Output the [x, y] coordinate of the center of the cell containing the given text.  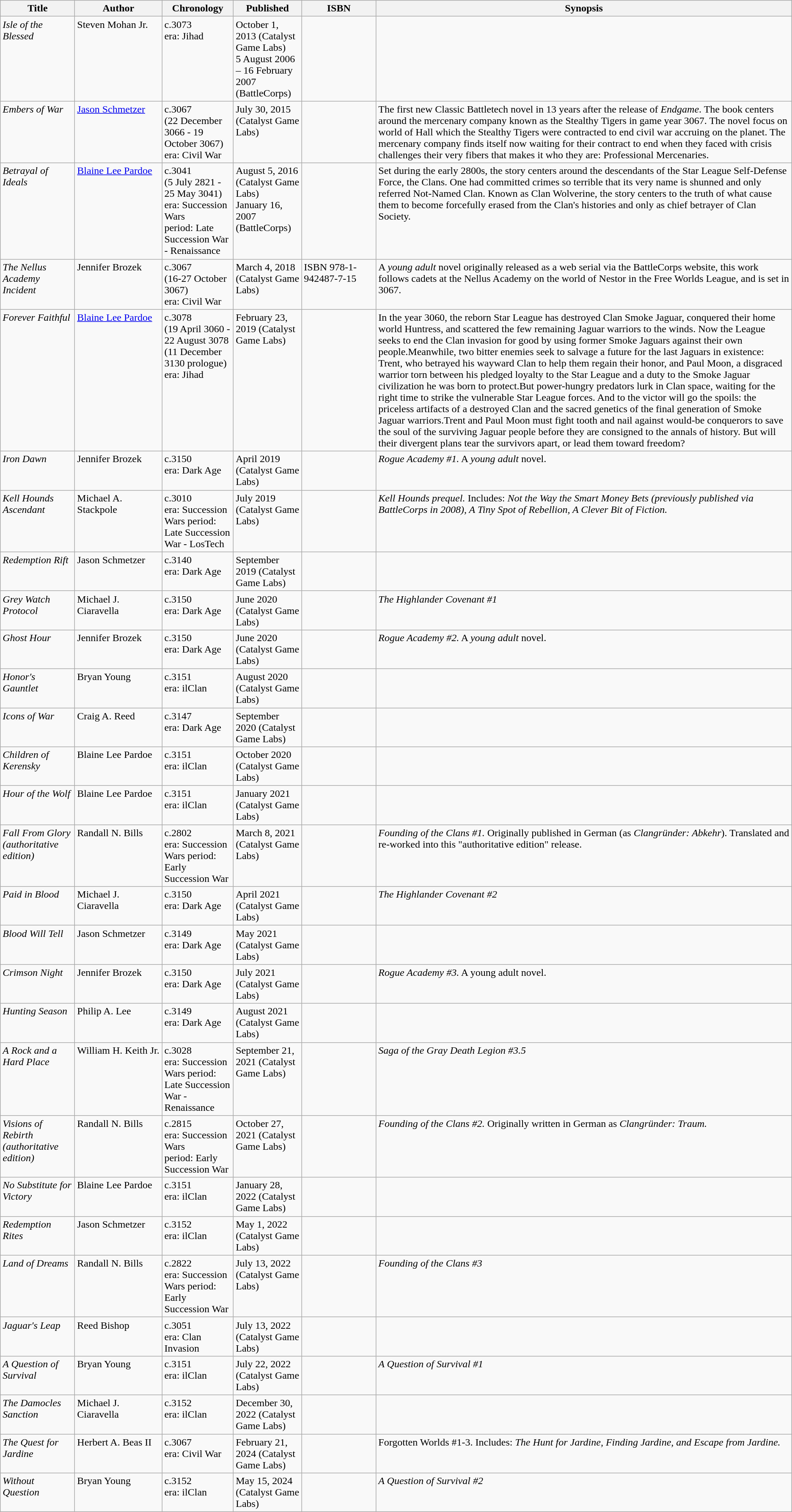
Land of Dreams [38, 1286]
May 2021 (Catalyst Game Labs) [267, 945]
Title [38, 8]
The Nellus Academy Incident [38, 284]
August 2020 (Catalyst Game Labs) [267, 688]
Ghost Hour [38, 649]
No Substitute for Victory [38, 1197]
September 2020 (Catalyst Game Labs) [267, 727]
May 15, 2024 (Catalyst Game Labs) [267, 1493]
The Damocles Sanction [38, 1414]
A Question of Survival [38, 1375]
Crimson Night [38, 984]
Children of Kerensky [38, 766]
c.2802era: Succession Wars period: Early Succession War [198, 856]
Isle of the Blessed [38, 59]
February 23, 2019 (Catalyst Game Labs) [267, 380]
December 30, 2022 (Catalyst Game Labs) [267, 1414]
Herbert A. Beas II [118, 1453]
A Question of Survival #2 [584, 1493]
c.2815era: Succession Warsperiod: Early Succession War [198, 1146]
Iron Dawn [38, 471]
Betrayal of Ideals [38, 211]
Blood Will Tell [38, 945]
Chronology [198, 8]
August 5, 2016 (Catalyst Game Labs)January 16, 2007 (BattleCorps) [267, 211]
c.3041(5 July 2821 - 25 May 3041)era: Succession Warsperiod: Late Succession War - Renaissance [198, 211]
Rogue Academy #2. A young adult novel. [584, 649]
c.3067(16-27 October 3067)era: Civil War [198, 284]
July 2019 (Catalyst Game Labs) [267, 521]
c.3067era: Civil War [198, 1453]
March 4, 2018 (Catalyst Game Labs) [267, 284]
April 2019 (Catalyst Game Labs) [267, 471]
Rogue Academy #1. A young adult novel. [584, 471]
Jaguar's Leap [38, 1336]
c.3078(19 April 3060 - 22 August 3078 (11 December 3130 prologue)era: Jihad [198, 380]
Founding of the Clans #3 [584, 1286]
The Highlander Covenant #1 [584, 610]
Published [267, 8]
August 2021 (Catalyst Game Labs) [267, 1023]
Craig A. Reed [118, 727]
May 1, 2022 (Catalyst Game Labs) [267, 1236]
William H. Keith Jr. [118, 1079]
Author [118, 8]
Fall From Glory (authoritative edition) [38, 856]
Philip A. Lee [118, 1023]
c.3073era: Jihad [198, 59]
Hunting Season [38, 1023]
ISBN [339, 8]
July 2021 (Catalyst Game Labs) [267, 984]
March 8, 2021 (Catalyst Game Labs) [267, 856]
Grey Watch Protocol [38, 610]
October 27, 2021 (Catalyst Game Labs) [267, 1146]
April 2021 (Catalyst Game Labs) [267, 906]
Without Question [38, 1493]
Icons of War [38, 727]
A Rock and a Hard Place [38, 1079]
Reed Bishop [118, 1336]
c.3028era: Succession Wars period: Late Succession War - Renaissance [198, 1079]
c.3067(22 December 3066 - 19 October 3067)era: Civil War [198, 132]
ISBN 978-1-942487-7-15 [339, 284]
Saga of the Gray Death Legion #3.5 [584, 1079]
c.3140era: Dark Age [198, 571]
A Question of Survival #1 [584, 1375]
Rogue Academy #3. A young adult novel. [584, 984]
Founding of the Clans #2. Originally written in German as Clangründer: Traum. [584, 1146]
September 2019 (Catalyst Game Labs) [267, 571]
Hour of the Wolf [38, 805]
Forgotten Worlds #1-3. Includes: The Hunt for Jardine, Finding Jardine, and Escape from Jardine. [584, 1453]
Steven Mohan Jr. [118, 59]
July 30, 2015 (Catalyst Game Labs) [267, 132]
Michael A. Stackpole [118, 521]
Synopsis [584, 8]
Visions of Rebirth (authoritative edition) [38, 1146]
February 21, 2024 (Catalyst Game Labs) [267, 1453]
The Quest for Jardine [38, 1453]
c.3051era: Clan Invasion [198, 1336]
The Highlander Covenant #2 [584, 906]
Embers of War [38, 132]
October 1, 2013 (Catalyst Game Labs)5 August 2006 – 16 February 2007 (BattleCorps) [267, 59]
October 2020 (Catalyst Game Labs) [267, 766]
September 21, 2021 (Catalyst Game Labs) [267, 1079]
Forever Faithful [38, 380]
Honor's Gauntlet [38, 688]
Paid in Blood [38, 906]
c.3147era: Dark Age [198, 727]
Kell Hounds Ascendant [38, 521]
c.2822era: Succession Wars period: Early Succession War [198, 1286]
January 28, 2022 (Catalyst Game Labs) [267, 1197]
Redemption Rites [38, 1236]
January 2021 (Catalyst Game Labs) [267, 805]
c.3010era: Succession Wars period: Late Succession War - LosTech [198, 521]
Redemption Rift [38, 571]
July 22, 2022 (Catalyst Game Labs) [267, 1375]
